Pinpoint the cell where the given text exists, returning its (x, y) midpoint coordinate. 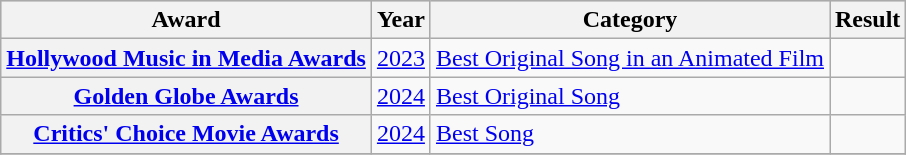
Best Original Song in an Animated Film (630, 58)
Hollywood Music in Media Awards (186, 58)
Best Song (630, 134)
Critics' Choice Movie Awards (186, 134)
Golden Globe Awards (186, 96)
Result (868, 20)
Award (186, 20)
Best Original Song (630, 96)
2023 (400, 58)
Year (400, 20)
Category (630, 20)
